Return [X, Y] of the center of cell containing provided text 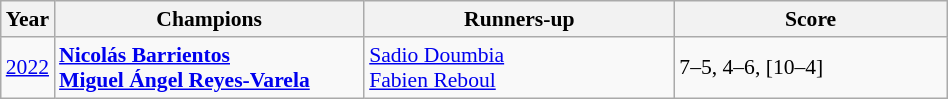
Nicolás Barrientos Miguel Ángel Reyes-Varela [209, 68]
Year [28, 19]
7–5, 4–6, [10–4] [810, 68]
Score [810, 19]
Sadio Doumbia Fabien Reboul [519, 68]
2022 [28, 68]
Champions [209, 19]
Runners-up [519, 19]
